Capture the cell that displays the provided text and extract its (X, Y) central coordinate. 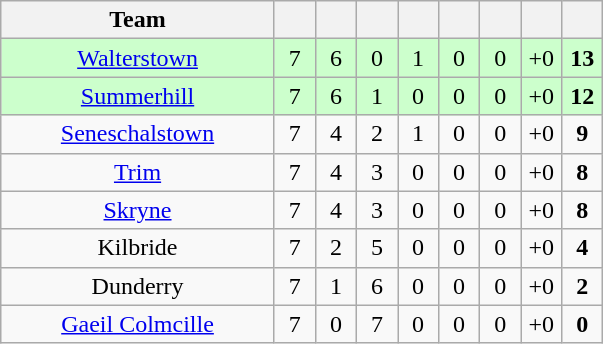
Kilbride (138, 248)
Trim (138, 172)
13 (582, 58)
9 (582, 134)
Seneschalstown (138, 134)
Gaeil Colmcille (138, 324)
Summerhill (138, 96)
12 (582, 96)
Dunderry (138, 286)
Skryne (138, 210)
Walterstown (138, 58)
5 (376, 248)
Team (138, 20)
